For the text-containing cell, return its midpoint in (X, Y) coordinate format. 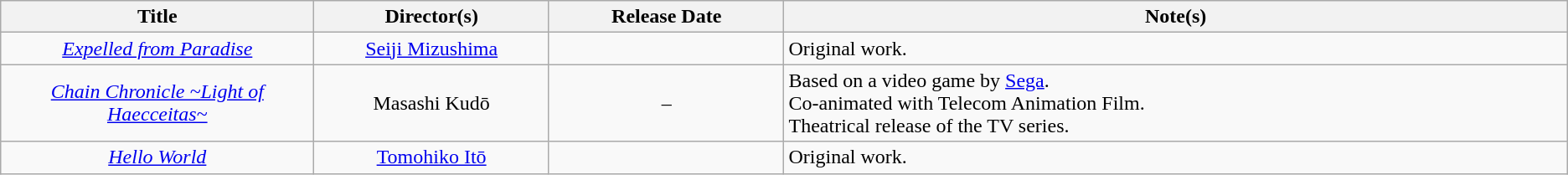
Release Date (667, 17)
Director(s) (432, 17)
Hello World (157, 157)
Expelled from Paradise (157, 49)
Chain Chronicle ~Light of Haecceitas~ (157, 103)
– (667, 103)
Based on a video game by Sega.Co-animated with Telecom Animation Film.Theatrical release of the TV series. (1176, 103)
Title (157, 17)
Masashi Kudō (432, 103)
Tomohiko Itō (432, 157)
Seiji Mizushima (432, 49)
Note(s) (1176, 17)
